Search for the cell housing the specified text and yield its (X, Y) center coordinate. 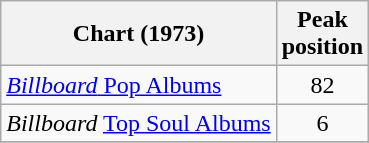
6 (322, 123)
Chart (1973) (138, 34)
Billboard Pop Albums (138, 85)
Billboard Top Soul Albums (138, 123)
82 (322, 85)
Peakposition (322, 34)
